For the text-containing cell, return its midpoint in [x, y] coordinate format. 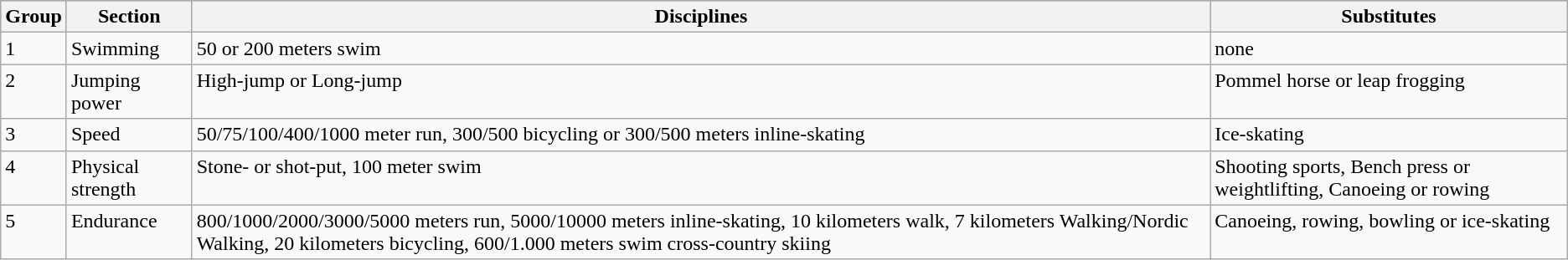
2 [34, 92]
50/75/100/400/1000 meter run, 300/500 bicycling or 300/500 meters inline-skating [701, 135]
5 [34, 232]
Canoeing, rowing, bowling or ice-skating [1389, 232]
Group [34, 17]
High-jump or Long-jump [701, 92]
Substitutes [1389, 17]
Speed [129, 135]
Jumping power [129, 92]
3 [34, 135]
Stone- or shot-put, 100 meter swim [701, 177]
Endurance [129, 232]
50 or 200 meters swim [701, 48]
Disciplines [701, 17]
Swimming [129, 48]
Section [129, 17]
Pommel horse or leap frogging [1389, 92]
Physical strength [129, 177]
none [1389, 48]
4 [34, 177]
Ice-skating [1389, 135]
Shooting sports, Bench press or weightlifting, Canoeing or rowing [1389, 177]
1 [34, 48]
